From the cell containing the given text, extract its center point as [x, y] coordinate. 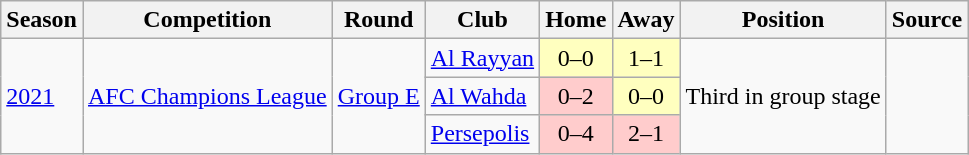
Third in group stage [783, 96]
Persepolis [482, 134]
0–2 [576, 96]
Position [783, 20]
Source [926, 20]
Away [646, 20]
2021 [42, 96]
1–1 [646, 58]
Round [378, 20]
AFC Champions League [207, 96]
0–4 [576, 134]
Competition [207, 20]
Club [482, 20]
Home [576, 20]
Group E [378, 96]
Al Wahda [482, 96]
2–1 [646, 134]
Season [42, 20]
Al Rayyan [482, 58]
